Search for the cell housing the specified text and yield its (x, y) center coordinate. 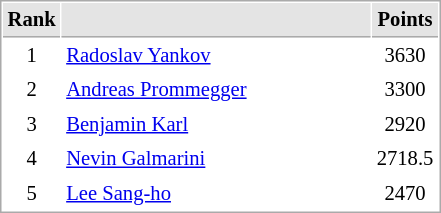
Points (405, 20)
1 (32, 56)
Benjamin Karl (216, 124)
2718.5 (405, 158)
Nevin Galmarini (216, 158)
5 (32, 194)
Andreas Prommegger (216, 90)
3 (32, 124)
3630 (405, 56)
4 (32, 158)
Rank (32, 20)
2 (32, 90)
2920 (405, 124)
Lee Sang-ho (216, 194)
3300 (405, 90)
Radoslav Yankov (216, 56)
2470 (405, 194)
